For the text-containing cell, return its midpoint in (X, Y) coordinate format. 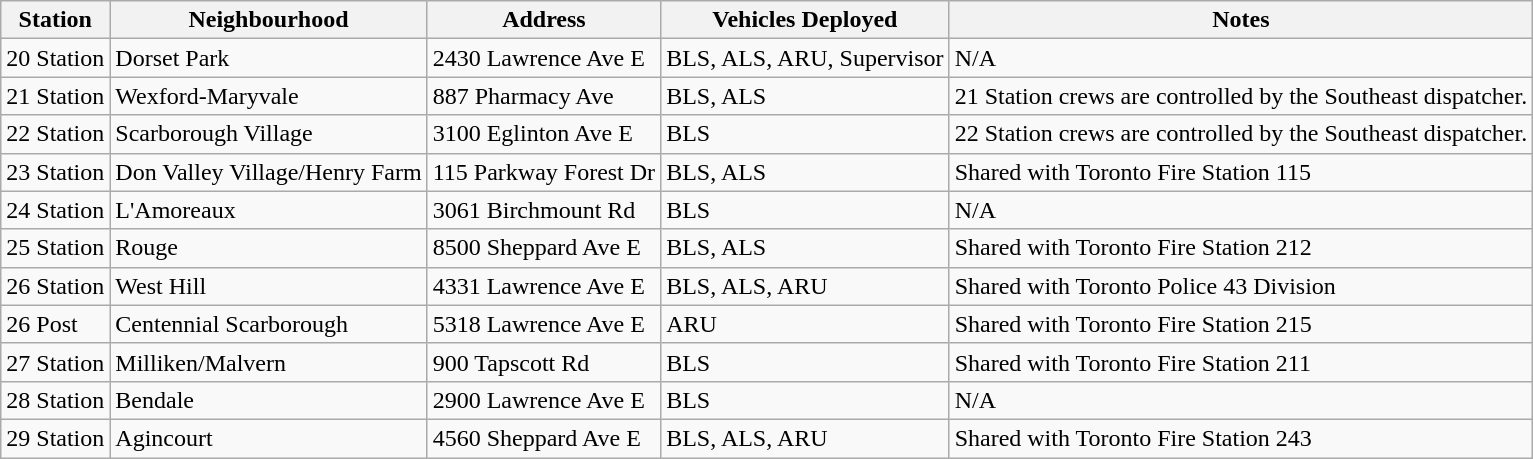
27 Station (56, 362)
Station (56, 20)
Shared with Toronto Fire Station 212 (1241, 248)
ARU (805, 324)
23 Station (56, 172)
Shared with Toronto Fire Station 243 (1241, 438)
22 Station (56, 134)
25 Station (56, 248)
26 Station (56, 286)
900 Tapscott Rd (544, 362)
21 Station (56, 96)
Bendale (268, 400)
3061 Birchmount Rd (544, 210)
Shared with Toronto Fire Station 115 (1241, 172)
Shared with Toronto Police 43 Division (1241, 286)
28 Station (56, 400)
5318 Lawrence Ave E (544, 324)
Shared with Toronto Fire Station 215 (1241, 324)
Address (544, 20)
29 Station (56, 438)
Rouge (268, 248)
Centennial Scarborough (268, 324)
8500 Sheppard Ave E (544, 248)
Agincourt (268, 438)
2430 Lawrence Ave E (544, 58)
Notes (1241, 20)
24 Station (56, 210)
Milliken/Malvern (268, 362)
Vehicles Deployed (805, 20)
887 Pharmacy Ave (544, 96)
3100 Eglinton Ave E (544, 134)
BLS, ALS, ARU, Supervisor (805, 58)
115 Parkway Forest Dr (544, 172)
2900 Lawrence Ave E (544, 400)
20 Station (56, 58)
4331 Lawrence Ave E (544, 286)
Don Valley Village/Henry Farm (268, 172)
Wexford-Maryvale (268, 96)
22 Station crews are controlled by the Southeast dispatcher. (1241, 134)
L'Amoreaux (268, 210)
4560 Sheppard Ave E (544, 438)
Shared with Toronto Fire Station 211 (1241, 362)
26 Post (56, 324)
West Hill (268, 286)
Scarborough Village (268, 134)
Neighbourhood (268, 20)
Dorset Park (268, 58)
21 Station crews are controlled by the Southeast dispatcher. (1241, 96)
